From the cell containing the given text, extract its center point as [x, y] coordinate. 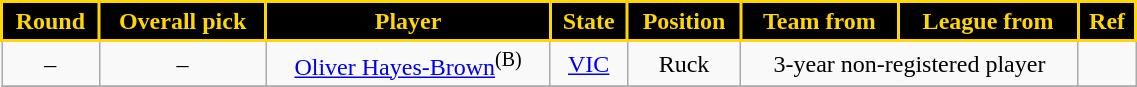
Round [51, 22]
State [588, 22]
Overall pick [182, 22]
Ruck [684, 64]
Player [408, 22]
Team from [820, 22]
Ref [1107, 22]
Oliver Hayes-Brown(B) [408, 64]
Position [684, 22]
3-year non-registered player [910, 64]
League from [988, 22]
VIC [588, 64]
